Provide the [X, Y] coordinate of the cell's center where the given text is located.  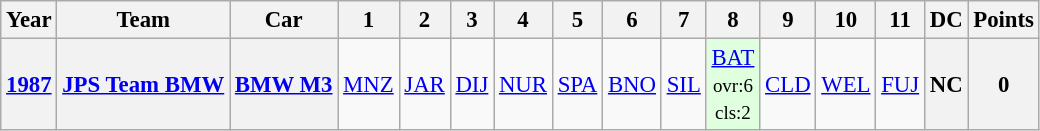
NC [946, 85]
1 [368, 20]
6 [632, 20]
9 [788, 20]
5 [577, 20]
10 [846, 20]
BATovr:6cls:2 [733, 85]
8 [733, 20]
11 [900, 20]
Points [1004, 20]
4 [524, 20]
Team [144, 20]
1987 [29, 85]
NUR [524, 85]
SIL [684, 85]
JAR [424, 85]
2 [424, 20]
SPA [577, 85]
DC [946, 20]
CLD [788, 85]
BNO [632, 85]
3 [472, 20]
JPS Team BMW [144, 85]
MNZ [368, 85]
BMW M3 [284, 85]
WEL [846, 85]
7 [684, 20]
Year [29, 20]
DIJ [472, 85]
FUJ [900, 85]
0 [1004, 85]
Car [284, 20]
